Return the (x, y) coordinate for the center point of the cell that contains the specified text.  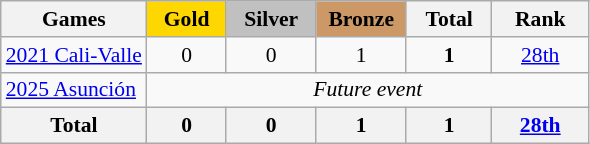
Future event (368, 90)
2021 Cali-Valle (74, 55)
Bronze (361, 19)
Games (74, 19)
Rank (540, 19)
Gold (186, 19)
Silver (271, 19)
2025 Asunción (74, 90)
